Output the [X, Y] coordinate of the center of the cell containing the given text.  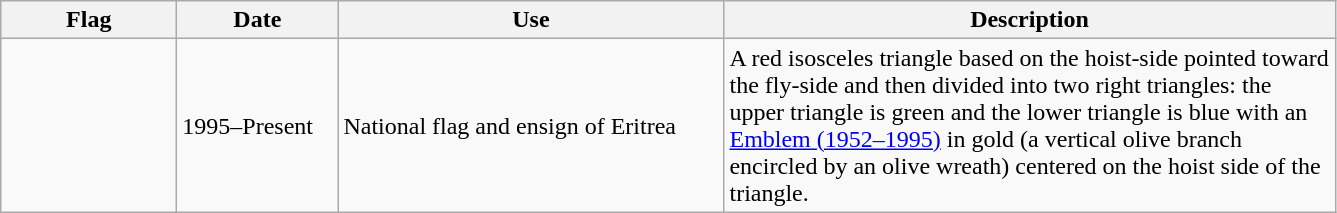
Description [1030, 20]
Date [258, 20]
National flag and ensign of Eritrea [531, 126]
Flag [89, 20]
1995–Present [258, 126]
Use [531, 20]
